Output the [x, y] coordinate of the center of the cell containing the given text.  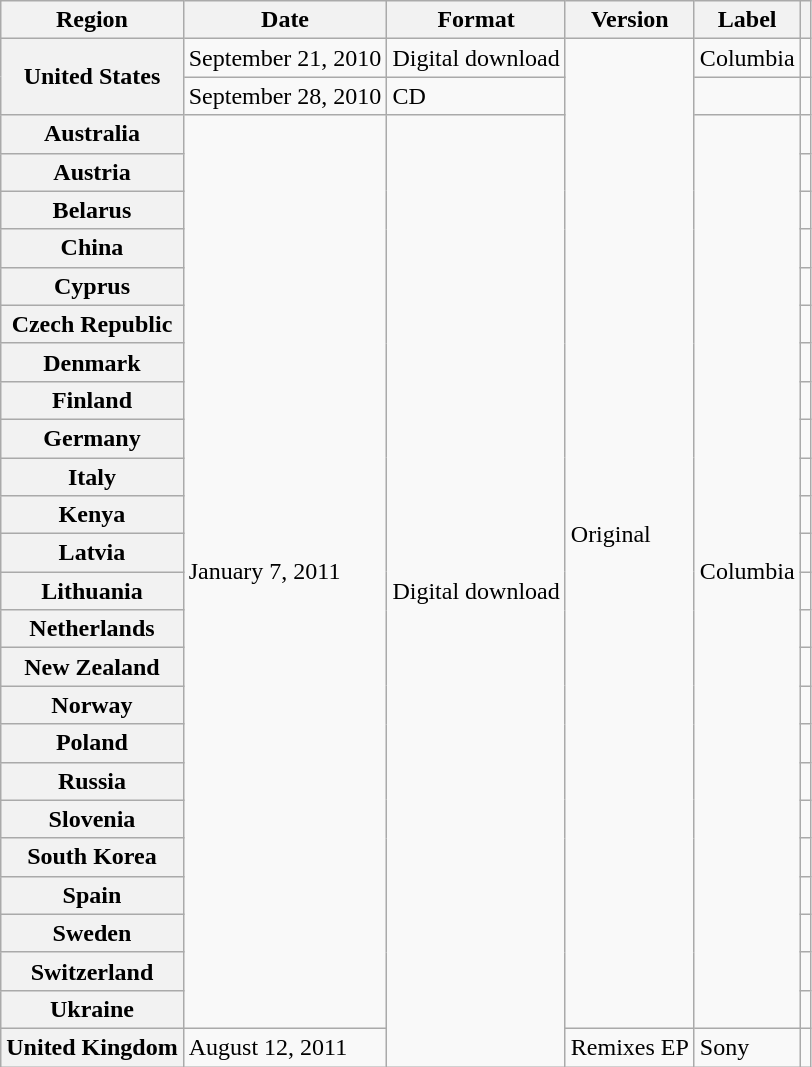
China [92, 248]
CD [476, 96]
Austria [92, 172]
Poland [92, 743]
United Kingdom [92, 1047]
South Korea [92, 857]
Format [476, 20]
Kenya [92, 515]
Cyprus [92, 286]
Sweden [92, 933]
Label [747, 20]
Germany [92, 438]
Ukraine [92, 1009]
Sony [747, 1047]
Finland [92, 400]
Spain [92, 895]
Region [92, 20]
Netherlands [92, 629]
Italy [92, 477]
Slovenia [92, 819]
United States [92, 77]
Lithuania [92, 591]
Latvia [92, 553]
Version [630, 20]
September 28, 2010 [285, 96]
Russia [92, 781]
Belarus [92, 210]
Original [630, 534]
Denmark [92, 362]
September 21, 2010 [285, 58]
August 12, 2011 [285, 1047]
Date [285, 20]
January 7, 2011 [285, 572]
Remixes EP [630, 1047]
Czech Republic [92, 324]
Norway [92, 705]
Australia [92, 134]
Switzerland [92, 971]
New Zealand [92, 667]
